For the text-containing cell, return its midpoint in (X, Y) coordinate format. 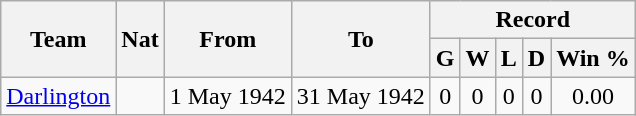
Record (532, 20)
To (360, 39)
D (536, 58)
From (228, 39)
Darlington (58, 96)
0.00 (594, 96)
L (508, 58)
G (445, 58)
Nat (140, 39)
Win % (594, 58)
W (478, 58)
31 May 1942 (360, 96)
Team (58, 39)
1 May 1942 (228, 96)
